Detect which cell encompasses the target text, then output its (X, Y) center coordinate. 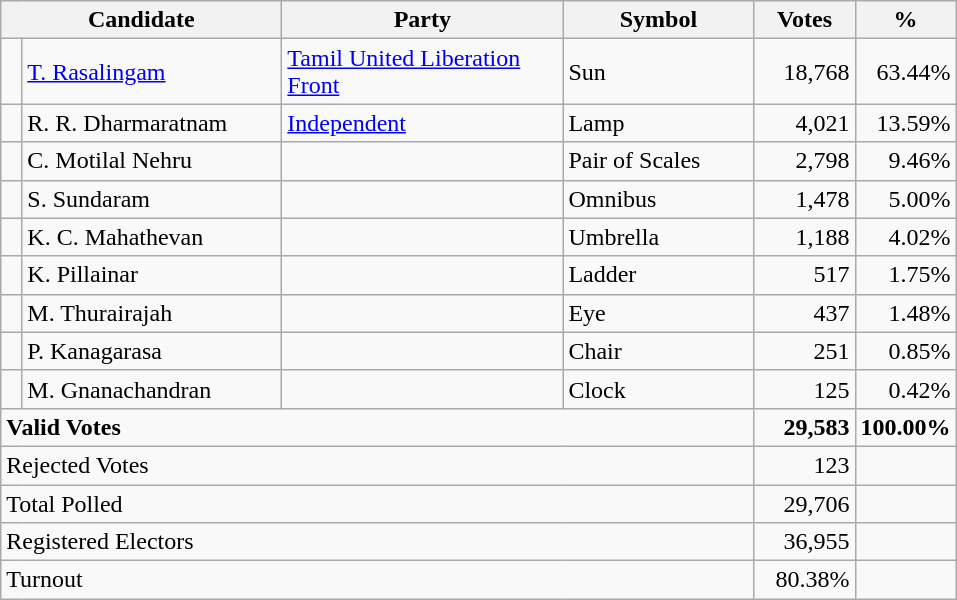
Eye (658, 313)
K. C. Mahathevan (152, 237)
M. Thurairajah (152, 313)
Omnibus (658, 199)
Votes (804, 20)
Party (422, 20)
K. Pillainar (152, 275)
1,188 (804, 237)
Umbrella (658, 237)
125 (804, 389)
Registered Electors (378, 542)
Lamp (658, 123)
18,768 (804, 72)
9.46% (906, 161)
80.38% (804, 580)
R. R. Dharmaratnam (152, 123)
517 (804, 275)
Independent (422, 123)
13.59% (906, 123)
Total Polled (378, 503)
S. Sundaram (152, 199)
C. Motilal Nehru (152, 161)
29,706 (804, 503)
P. Kanagarasa (152, 351)
1,478 (804, 199)
0.85% (906, 351)
100.00% (906, 427)
36,955 (804, 542)
4.02% (906, 237)
Symbol (658, 20)
Sun (658, 72)
Candidate (142, 20)
2,798 (804, 161)
4,021 (804, 123)
Ladder (658, 275)
Chair (658, 351)
63.44% (906, 72)
Rejected Votes (378, 465)
0.42% (906, 389)
Pair of Scales (658, 161)
M. Gnanachandran (152, 389)
Clock (658, 389)
251 (804, 351)
Valid Votes (378, 427)
Tamil United Liberation Front (422, 72)
% (906, 20)
T. Rasalingam (152, 72)
1.48% (906, 313)
5.00% (906, 199)
Turnout (378, 580)
123 (804, 465)
1.75% (906, 275)
437 (804, 313)
29,583 (804, 427)
